For the text-containing cell, return its midpoint in [X, Y] coordinate format. 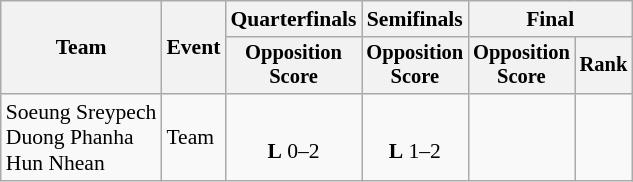
Semifinals [416, 19]
Event [193, 48]
L 1–2 [416, 138]
Rank [604, 66]
L 0–2 [293, 138]
Soeung SreypechDuong PhanhaHun Nhean [82, 138]
Final [550, 19]
Quarterfinals [293, 19]
